Output the (x, y) coordinate of the center of the cell containing the given text.  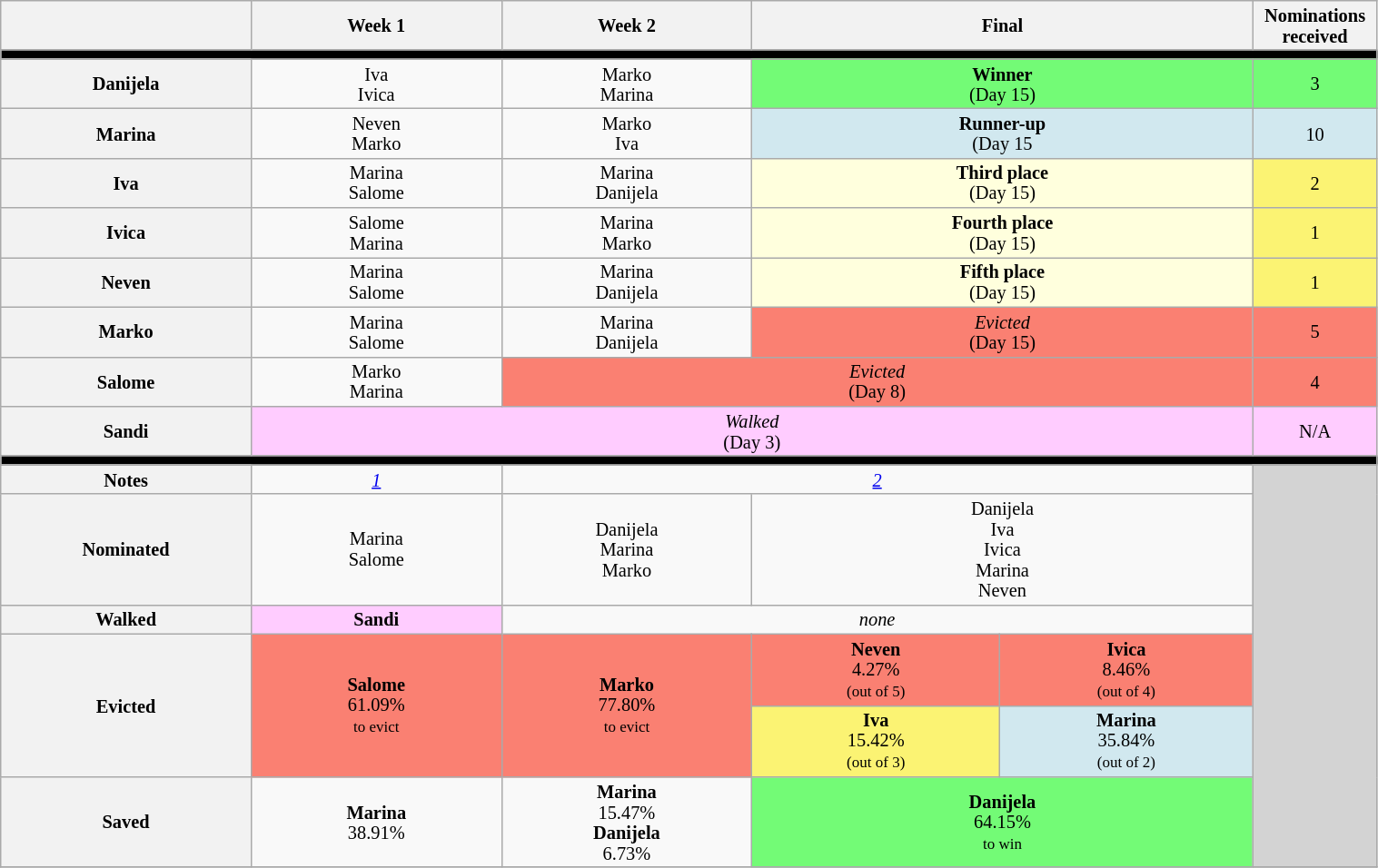
Marina38.91% (376, 822)
Ivica (126, 232)
Ivica8.46%(out of 4) (1126, 670)
5 (1315, 332)
Notes (126, 479)
Third place(Day 15) (1003, 183)
4 (1315, 381)
Walked(Day 3) (752, 430)
Marina15.47%Danijela6.73% (627, 822)
DanijelaMarinaMarko (627, 549)
IvaIvica (376, 84)
Danijela (126, 84)
Danijela64.15%to win (1003, 822)
Marko (126, 332)
Marina (126, 133)
Final (1003, 25)
SalomeMarina (376, 232)
Marina35.84%(out of 2) (1126, 741)
Saved (126, 822)
Iva (126, 183)
Evicted(Day 15) (1003, 332)
Nominated (126, 549)
Winner(Day 15) (1003, 84)
Runner-up(Day 15 (1003, 133)
Week 1 (376, 25)
Salome (126, 381)
Salome61.09%to evict (376, 705)
Evicted (126, 705)
Week 2 (627, 25)
DanijelaIvaIvicaMarinaNeven (1003, 549)
MarkoIva (627, 133)
Walked (126, 619)
Neven4.27%(out of 5) (876, 670)
Fourth place(Day 15) (1003, 232)
Neven (126, 281)
10 (1315, 133)
3 (1315, 84)
Iva15.42%(out of 3) (876, 741)
none (877, 619)
Evicted(Day 8) (877, 381)
NevenMarko (376, 133)
Fifth place(Day 15) (1003, 281)
Marko 77.80%to evict (627, 705)
MarinaMarko (627, 232)
Nominationsreceived (1315, 25)
N/A (1315, 430)
